Output the [X, Y] coordinate of the center of the cell containing the given text.  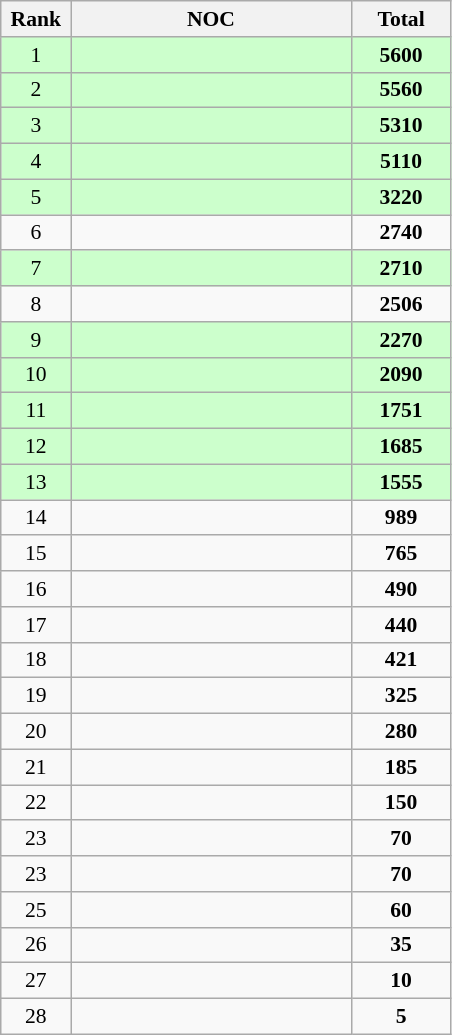
60 [401, 910]
12 [36, 447]
Total [401, 19]
185 [401, 767]
5110 [401, 162]
1751 [401, 411]
13 [36, 482]
2090 [401, 375]
5310 [401, 126]
22 [36, 803]
16 [36, 589]
3220 [401, 197]
280 [401, 732]
20 [36, 732]
1555 [401, 482]
28 [36, 1017]
14 [36, 518]
3 [36, 126]
989 [401, 518]
765 [401, 554]
26 [36, 945]
2506 [401, 304]
8 [36, 304]
21 [36, 767]
1 [36, 55]
2 [36, 90]
490 [401, 589]
5600 [401, 55]
Rank [36, 19]
1685 [401, 447]
2740 [401, 233]
9 [36, 340]
150 [401, 803]
6 [36, 233]
17 [36, 625]
19 [36, 696]
18 [36, 660]
2270 [401, 340]
2710 [401, 269]
25 [36, 910]
11 [36, 411]
7 [36, 269]
421 [401, 660]
27 [36, 981]
5560 [401, 90]
325 [401, 696]
440 [401, 625]
NOC [211, 19]
15 [36, 554]
4 [36, 162]
35 [401, 945]
